Return the [X, Y] coordinate for the center point of the cell that contains the specified text.  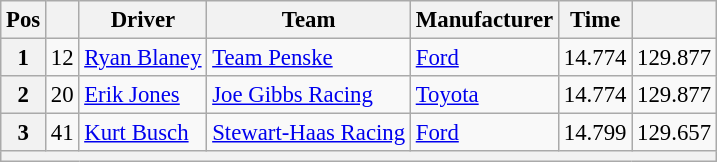
129.657 [674, 133]
1 [24, 58]
Toyota [484, 95]
20 [62, 95]
Joe Gibbs Racing [309, 95]
Time [596, 20]
3 [24, 133]
14.799 [596, 133]
Team [309, 20]
41 [62, 133]
Ryan Blaney [143, 58]
Erik Jones [143, 95]
Kurt Busch [143, 133]
Team Penske [309, 58]
2 [24, 95]
Pos [24, 20]
Stewart-Haas Racing [309, 133]
12 [62, 58]
Driver [143, 20]
Manufacturer [484, 20]
